Pinpoint the cell where the given text exists, returning its [X, Y] midpoint coordinate. 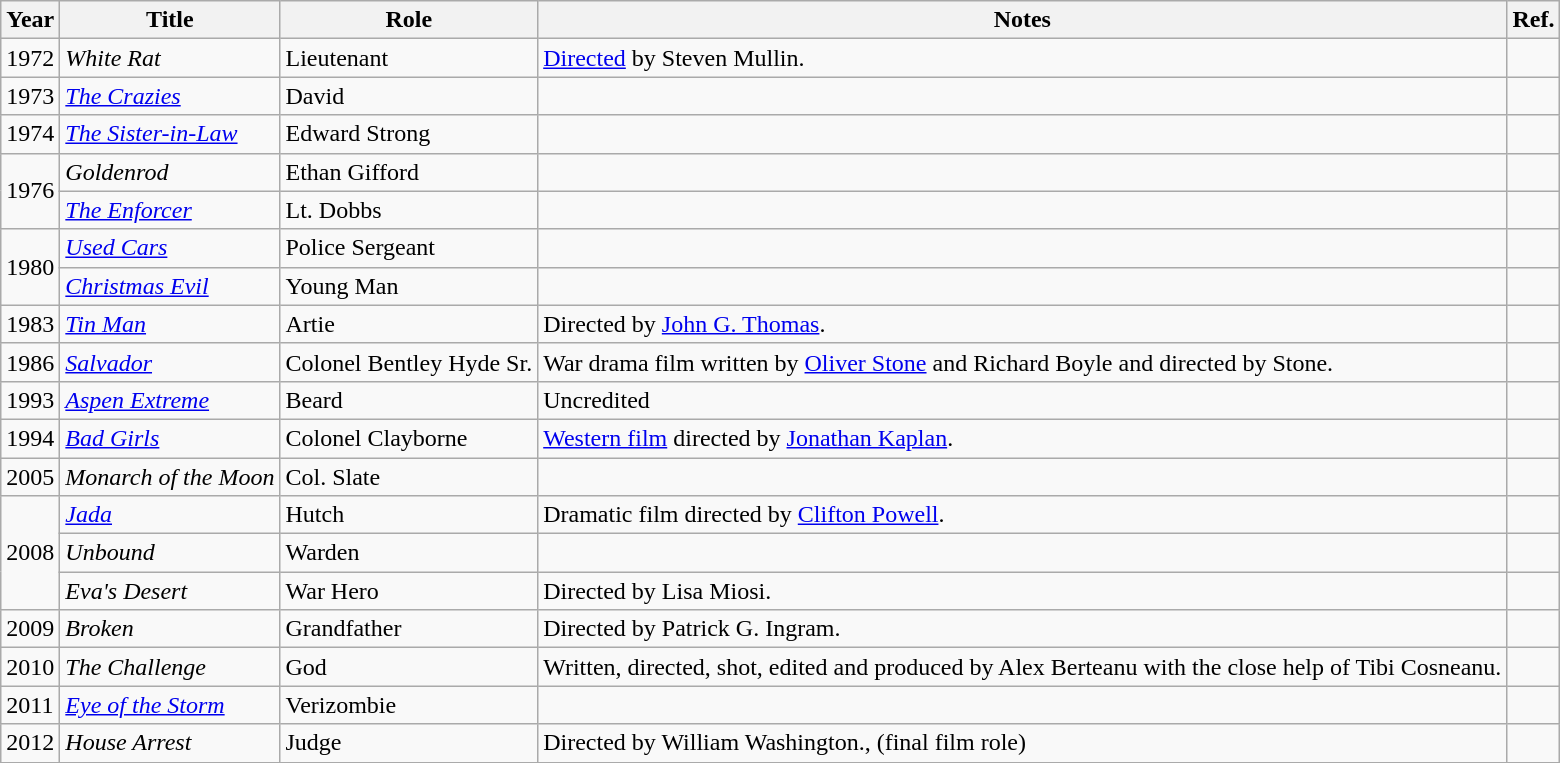
Judge [409, 743]
Bad Girls [170, 438]
Salvador [170, 362]
Directed by William Washington., (final film role) [1022, 743]
Aspen Extreme [170, 400]
Uncredited [1022, 400]
Edward Strong [409, 134]
Monarch of the Moon [170, 477]
Christmas Evil [170, 286]
Western film directed by Jonathan Kaplan. [1022, 438]
Warden [409, 553]
David [409, 96]
Lieutenant [409, 58]
The Enforcer [170, 210]
Directed by John G. Thomas. [1022, 324]
The Challenge [170, 667]
Directed by Steven Mullin. [1022, 58]
Ethan Gifford [409, 172]
1974 [30, 134]
House Arrest [170, 743]
1976 [30, 191]
Year [30, 20]
Ref. [1534, 20]
Hutch [409, 515]
Written, directed, shot, edited and produced by Alex Berteanu with the close help of Tibi Cosneanu. [1022, 667]
White Rat [170, 58]
Used Cars [170, 248]
Grandfather [409, 629]
1983 [30, 324]
Colonel Clayborne [409, 438]
2010 [30, 667]
1994 [30, 438]
The Sister-in-Law [170, 134]
Verizombie [409, 705]
Directed by Patrick G. Ingram. [1022, 629]
2005 [30, 477]
Unbound [170, 553]
Artie [409, 324]
Broken [170, 629]
1993 [30, 400]
Goldenrod [170, 172]
Role [409, 20]
Notes [1022, 20]
War Hero [409, 591]
Eva's Desert [170, 591]
Jada [170, 515]
Beard [409, 400]
1980 [30, 267]
War drama film written by Oliver Stone and Richard Boyle and directed by Stone. [1022, 362]
2011 [30, 705]
2009 [30, 629]
Colonel Bentley Hyde Sr. [409, 362]
The Crazies [170, 96]
Directed by Lisa Miosi. [1022, 591]
Dramatic film directed by Clifton Powell. [1022, 515]
Eye of the Storm [170, 705]
Tin Man [170, 324]
2008 [30, 553]
2012 [30, 743]
1986 [30, 362]
God [409, 667]
Police Sergeant [409, 248]
Lt. Dobbs [409, 210]
Young Man [409, 286]
Col. Slate [409, 477]
1973 [30, 96]
Title [170, 20]
1972 [30, 58]
